Output the (x, y) coordinate of the center of the cell containing the given text.  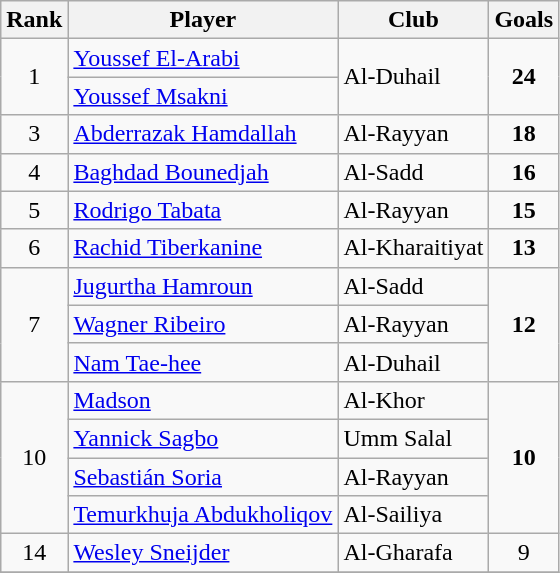
Sebastián Soria (203, 477)
Goals (524, 20)
18 (524, 134)
12 (524, 324)
24 (524, 77)
7 (34, 324)
15 (524, 210)
Rachid Tiberkanine (203, 248)
Player (203, 20)
Baghdad Bounedjah (203, 172)
1 (34, 77)
Abderrazak Hamdallah (203, 134)
Rodrigo Tabata (203, 210)
Al-Kharaitiyat (414, 248)
Nam Tae-hee (203, 362)
Wesley Sneijder (203, 553)
13 (524, 248)
9 (524, 553)
Rank (34, 20)
14 (34, 553)
Al-Gharafa (414, 553)
Temurkhuja Abdukholiqov (203, 515)
16 (524, 172)
Al-Sailiya (414, 515)
Club (414, 20)
Al-Khor (414, 400)
3 (34, 134)
Madson (203, 400)
Jugurtha Hamroun (203, 286)
Umm Salal (414, 438)
4 (34, 172)
5 (34, 210)
Youssef El-Arabi (203, 58)
6 (34, 248)
Youssef Msakni (203, 96)
Yannick Sagbo (203, 438)
Wagner Ribeiro (203, 324)
